Extract the [x, y] coordinate from the center of the cell holding the provided text.  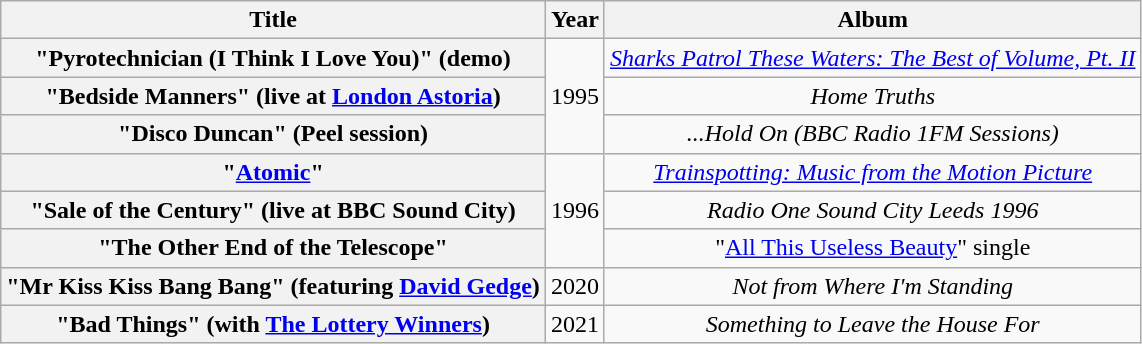
"All This Useless Beauty" single [872, 248]
...Hold On (BBC Radio 1FM Sessions) [872, 134]
"The Other End of the Telescope" [274, 248]
"Pyrotechnician (I Think I Love You)" (demo) [274, 58]
2020 [574, 286]
"Disco Duncan" (Peel session) [274, 134]
Year [574, 20]
"Bedside Manners" (live at London Astoria) [274, 96]
1996 [574, 210]
"Mr Kiss Kiss Bang Bang" (featuring David Gedge) [274, 286]
Sharks Patrol These Waters: The Best of Volume, Pt. II [872, 58]
Home Truths [872, 96]
2021 [574, 324]
Trainspotting: Music from the Motion Picture [872, 172]
"Sale of the Century" (live at BBC Sound City) [274, 210]
Album [872, 20]
Title [274, 20]
1995 [574, 96]
Something to Leave the House For [872, 324]
Not from Where I'm Standing [872, 286]
"Atomic" [274, 172]
"Bad Things" (with The Lottery Winners) [274, 324]
Radio One Sound City Leeds 1996 [872, 210]
